From the cell containing the given text, extract its center point as [X, Y] coordinate. 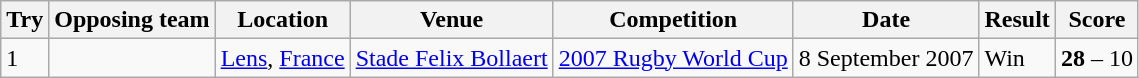
Lens, France [282, 58]
2007 Rugby World Cup [673, 58]
Stade Felix Bollaert [452, 58]
Try [25, 20]
Competition [673, 20]
8 September 2007 [886, 58]
1 [25, 58]
Result [1017, 20]
Score [1096, 20]
Date [886, 20]
28 – 10 [1096, 58]
Win [1017, 58]
Location [282, 20]
Venue [452, 20]
Opposing team [132, 20]
